Find where the given text appears and provide that cell's center as (X, Y) coordinate. 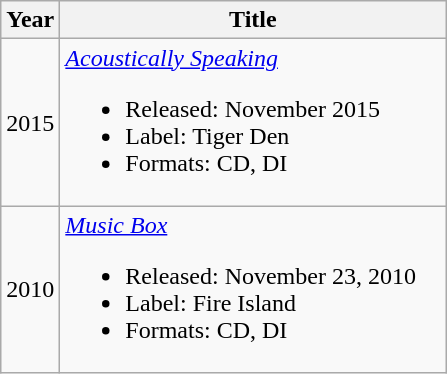
2015 (30, 122)
Year (30, 20)
Title (253, 20)
Music BoxReleased: November 23, 2010Label: Fire IslandFormats: CD, DI (253, 290)
2010 (30, 290)
Acoustically SpeakingReleased: November 2015Label: Tiger DenFormats: CD, DI (253, 122)
